Pinpoint the cell where the given text exists, returning its [X, Y] midpoint coordinate. 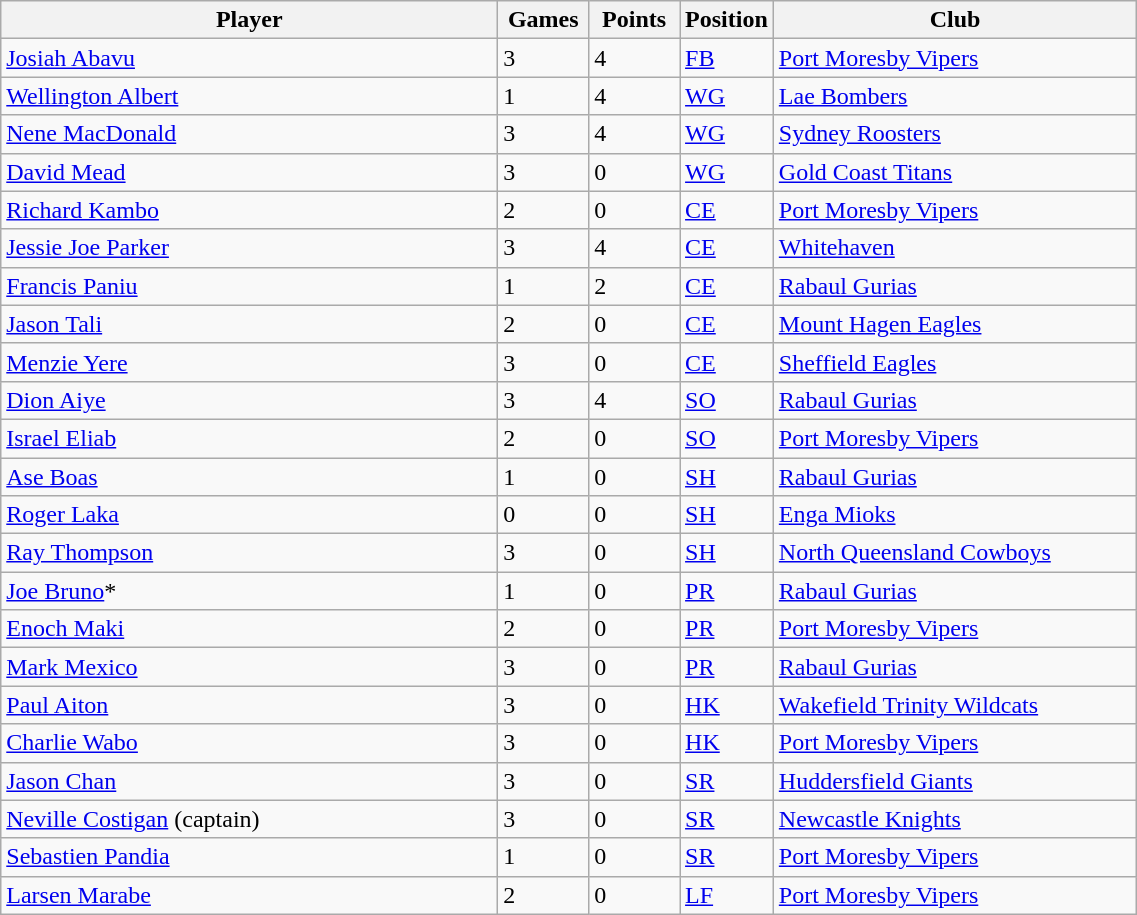
Games [544, 20]
Whitehaven [955, 248]
Roger Laka [250, 515]
Francis Paniu [250, 286]
Enga Mioks [955, 515]
Huddersfield Giants [955, 781]
Joe Bruno* [250, 591]
Charlie Wabo [250, 743]
Wellington Albert [250, 96]
Paul Aiton [250, 705]
Lae Bombers [955, 96]
Mount Hagen Eagles [955, 324]
Ray Thompson [250, 553]
Nene MacDonald [250, 134]
Richard Kambo [250, 210]
Jessie Joe Parker [250, 248]
Ase Boas [250, 477]
Jason Chan [250, 781]
Josiah Abavu [250, 58]
Jason Tali [250, 324]
FB [727, 58]
Sheffield Eagles [955, 362]
Sydney Roosters [955, 134]
Larsen Marabe [250, 895]
Menzie Yere [250, 362]
Mark Mexico [250, 667]
Dion Aiye [250, 400]
Neville Costigan (captain) [250, 819]
Points [634, 20]
David Mead [250, 172]
Player [250, 20]
North Queensland Cowboys [955, 553]
Newcastle Knights [955, 819]
Gold Coast Titans [955, 172]
LF [727, 895]
Wakefield Trinity Wildcats [955, 705]
Position [727, 20]
Club [955, 20]
Israel Eliab [250, 438]
Sebastien Pandia [250, 857]
Enoch Maki [250, 629]
